Return the [X, Y] coordinate for the center point of the cell that contains the specified text.  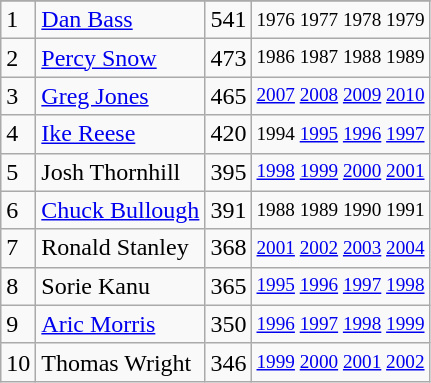
1 [18, 20]
465 [228, 96]
1994 1995 1996 1997 [340, 134]
541 [228, 20]
8 [18, 286]
368 [228, 248]
346 [228, 362]
1988 1989 1990 1991 [340, 210]
391 [228, 210]
Dan Bass [120, 20]
2001 2002 2003 2004 [340, 248]
3 [18, 96]
350 [228, 324]
Greg Jones [120, 96]
1996 1997 1998 1999 [340, 324]
395 [228, 172]
1995 1996 1997 1998 [340, 286]
1998 1999 2000 2001 [340, 172]
6 [18, 210]
1999 2000 2001 2002 [340, 362]
4 [18, 134]
365 [228, 286]
473 [228, 58]
Chuck Bullough [120, 210]
Josh Thornhill [120, 172]
10 [18, 362]
7 [18, 248]
Ike Reese [120, 134]
1986 1987 1988 1989 [340, 58]
Percy Snow [120, 58]
9 [18, 324]
Aric Morris [120, 324]
1976 1977 1978 1979 [340, 20]
2 [18, 58]
420 [228, 134]
Thomas Wright [120, 362]
Ronald Stanley [120, 248]
Sorie Kanu [120, 286]
5 [18, 172]
2007 2008 2009 2010 [340, 96]
